Find where the given text appears and provide that cell's center as [x, y] coordinate. 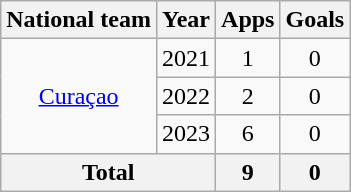
National team [79, 20]
9 [248, 172]
Total [108, 172]
1 [248, 58]
2023 [186, 134]
Apps [248, 20]
Year [186, 20]
Goals [315, 20]
2021 [186, 58]
2 [248, 96]
2022 [186, 96]
Curaçao [79, 96]
6 [248, 134]
